Capture the cell that displays the provided text and extract its [x, y] central coordinate. 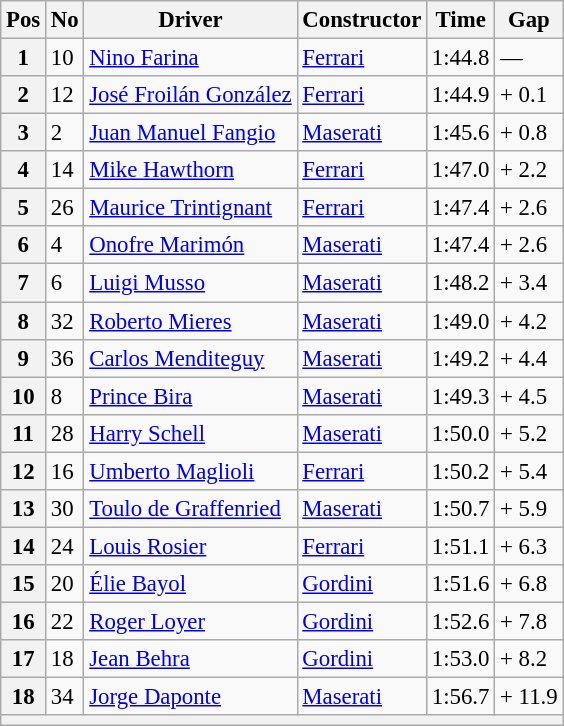
1:53.0 [461, 659]
+ 7.8 [529, 621]
+ 3.4 [529, 283]
No [65, 20]
+ 11.9 [529, 697]
+ 5.2 [529, 433]
+ 0.1 [529, 95]
+ 6.8 [529, 584]
+ 0.8 [529, 133]
+ 4.5 [529, 396]
Gap [529, 20]
1:52.6 [461, 621]
15 [24, 584]
+ 4.2 [529, 321]
+ 5.4 [529, 471]
1:49.3 [461, 396]
1:51.6 [461, 584]
Onofre Marimón [190, 245]
1:47.0 [461, 170]
José Froilán González [190, 95]
Toulo de Graffenried [190, 509]
1:50.7 [461, 509]
1:56.7 [461, 697]
Pos [24, 20]
+ 4.4 [529, 358]
24 [65, 546]
+ 6.3 [529, 546]
5 [24, 208]
— [529, 58]
34 [65, 697]
36 [65, 358]
11 [24, 433]
13 [24, 509]
Jorge Daponte [190, 697]
+ 2.2 [529, 170]
Driver [190, 20]
Jean Behra [190, 659]
30 [65, 509]
1:49.2 [461, 358]
Carlos Menditeguy [190, 358]
1:44.8 [461, 58]
20 [65, 584]
22 [65, 621]
+ 5.9 [529, 509]
28 [65, 433]
Maurice Trintignant [190, 208]
1:45.6 [461, 133]
Élie Bayol [190, 584]
7 [24, 283]
Prince Bira [190, 396]
Mike Hawthorn [190, 170]
Roberto Mieres [190, 321]
1:50.2 [461, 471]
Luigi Musso [190, 283]
1:44.9 [461, 95]
1 [24, 58]
Time [461, 20]
+ 8.2 [529, 659]
Constructor [362, 20]
Louis Rosier [190, 546]
9 [24, 358]
3 [24, 133]
1:49.0 [461, 321]
Harry Schell [190, 433]
Nino Farina [190, 58]
1:51.1 [461, 546]
32 [65, 321]
1:48.2 [461, 283]
1:50.0 [461, 433]
26 [65, 208]
Roger Loyer [190, 621]
Umberto Maglioli [190, 471]
17 [24, 659]
Juan Manuel Fangio [190, 133]
